Provide the (x, y) coordinate of the cell's center where the given text is located.  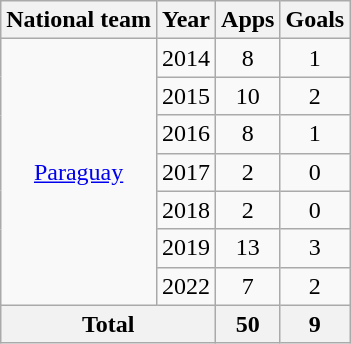
50 (248, 324)
Paraguay (79, 172)
13 (248, 248)
7 (248, 286)
2017 (186, 172)
2015 (186, 96)
Total (108, 324)
2018 (186, 210)
3 (315, 248)
2019 (186, 248)
Apps (248, 20)
2016 (186, 134)
9 (315, 324)
2014 (186, 58)
National team (79, 20)
10 (248, 96)
Goals (315, 20)
Year (186, 20)
2022 (186, 286)
